Provide the (x, y) coordinate of the cell's center where the given text is located.  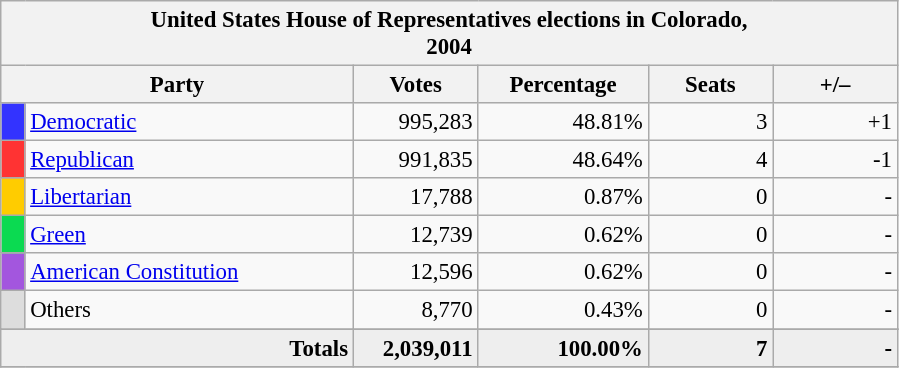
12,739 (416, 235)
Percentage (563, 85)
Libertarian (189, 197)
Party (178, 85)
Seats (710, 85)
Totals (178, 348)
-1 (836, 160)
Democratic (189, 122)
4 (710, 160)
991,835 (416, 160)
8,770 (416, 310)
995,283 (416, 122)
100.00% (563, 348)
48.81% (563, 122)
American Constitution (189, 273)
17,788 (416, 197)
2,039,011 (416, 348)
+/– (836, 85)
0.43% (563, 310)
United States House of Representatives elections in Colorado,2004 (450, 34)
Others (189, 310)
3 (710, 122)
0.87% (563, 197)
48.64% (563, 160)
7 (710, 348)
Votes (416, 85)
+1 (836, 122)
Green (189, 235)
12,596 (416, 273)
Republican (189, 160)
